For the text-containing cell, return its midpoint in (x, y) coordinate format. 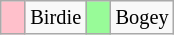
Birdie (56, 17)
Bogey (142, 17)
